Return the (X, Y) coordinate for the center point of the cell that contains the specified text.  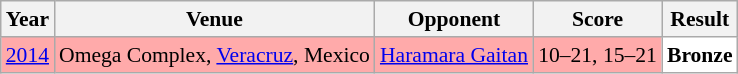
2014 (28, 55)
Omega Complex, Veracruz, Mexico (214, 55)
Year (28, 19)
Result (700, 19)
Opponent (454, 19)
Bronze (700, 55)
Haramara Gaitan (454, 55)
10–21, 15–21 (598, 55)
Venue (214, 19)
Score (598, 19)
